Extract the (X, Y) coordinate from the center of the cell holding the provided text.  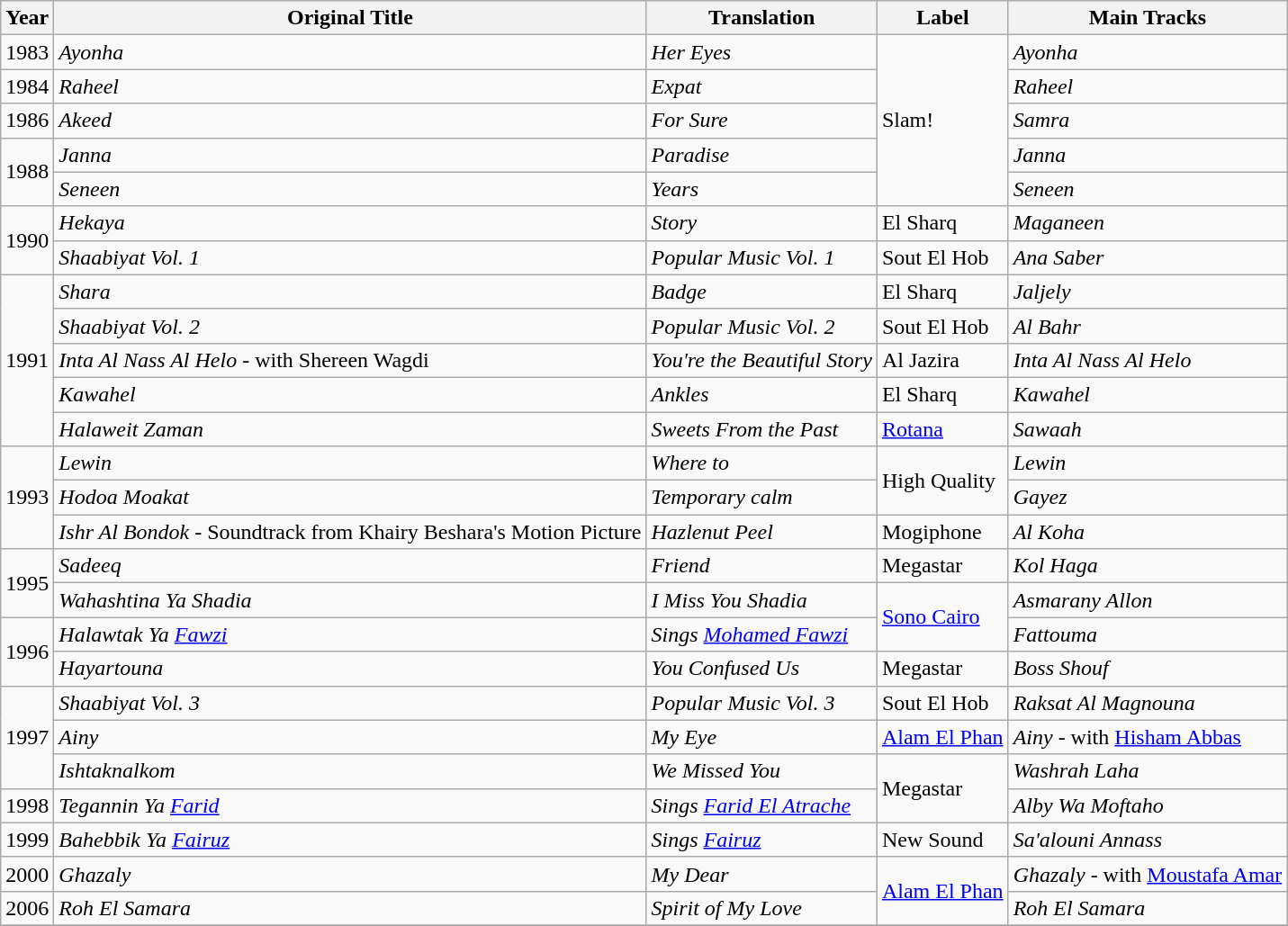
Paradise (761, 155)
Fattouma (1148, 634)
Kol Haga (1148, 566)
Temporary calm (761, 498)
1993 (27, 498)
My Eye (761, 737)
Sono Cairo (942, 617)
Main Tracks (1148, 18)
We Missed You (761, 771)
1984 (27, 86)
Al Jazira (942, 360)
Original Title (350, 18)
You're the Beautiful Story (761, 360)
Halaweit Zaman (350, 429)
Ainy (350, 737)
Ankles (761, 394)
Tegannin Ya Farid (350, 805)
1986 (27, 121)
Boss Shouf (1148, 669)
Sa'alouni Annass (1148, 840)
New Sound (942, 840)
I Miss You Shadia (761, 600)
Ghazaly - with Moustafa Amar (1148, 874)
Hayartouna (350, 669)
Washrah Laha (1148, 771)
For Sure (761, 121)
Ghazaly (350, 874)
Hazlenut Peel (761, 532)
You Confused Us (761, 669)
Sadeeq (350, 566)
Friend (761, 566)
My Dear (761, 874)
Sweets From the Past (761, 429)
Hekaya (350, 223)
Hodoa Moakat (350, 498)
Inta Al Nass Al Helo - with Shereen Wagdi (350, 360)
Gayez (1148, 498)
High Quality (942, 481)
1988 (27, 172)
1996 (27, 652)
Bahebbik Ya Fairuz (350, 840)
Sings Farid El Atrache (761, 805)
Ana Saber (1148, 257)
Shaabiyat Vol. 1 (350, 257)
Sings Fairuz (761, 840)
Shaabiyat Vol. 3 (350, 703)
Maganeen (1148, 223)
Raksat Al Magnouna (1148, 703)
Shaabiyat Vol. 2 (350, 326)
Years (761, 189)
Ishr Al Bondok - Soundtrack from Khairy Beshara's Motion Picture (350, 532)
1990 (27, 240)
Sings Mohamed Fawzi (761, 634)
Ainy - with Hisham Abbas (1148, 737)
Alby Wa Moftaho (1148, 805)
Popular Music Vol. 2 (761, 326)
Popular Music Vol. 1 (761, 257)
1983 (27, 52)
Jaljely (1148, 292)
Shara (350, 292)
1995 (27, 583)
1997 (27, 737)
Samra (1148, 121)
Akeed (350, 121)
1991 (27, 360)
Inta Al Nass Al Helo (1148, 360)
Al Bahr (1148, 326)
Mogiphone (942, 532)
Sawaah (1148, 429)
Year (27, 18)
Expat (761, 86)
Asmarany Allon (1148, 600)
Story (761, 223)
2006 (27, 908)
1999 (27, 840)
Translation (761, 18)
Halawtak Ya Fawzi (350, 634)
Slam! (942, 121)
Her Eyes (761, 52)
Rotana (942, 429)
Al Koha (1148, 532)
Where to (761, 463)
Label (942, 18)
Badge (761, 292)
Wahashtina Ya Shadia (350, 600)
1998 (27, 805)
Ishtaknalkom (350, 771)
2000 (27, 874)
Popular Music Vol. 3 (761, 703)
Spirit of My Love (761, 908)
